Output the (x, y) coordinate of the center of the cell containing the given text.  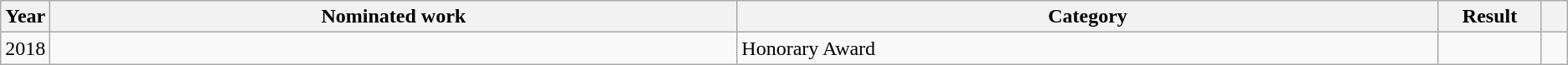
Result (1489, 17)
Honorary Award (1087, 48)
Category (1087, 17)
Year (25, 17)
Nominated work (394, 17)
2018 (25, 48)
